Capture the cell that displays the provided text and extract its (X, Y) central coordinate. 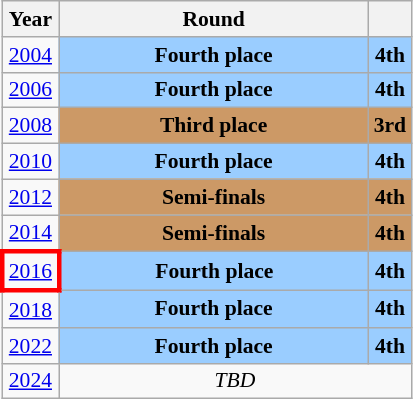
3rd (390, 126)
2018 (30, 310)
2016 (30, 272)
Third place (214, 126)
TBD (236, 381)
2012 (30, 197)
2022 (30, 346)
2010 (30, 162)
2008 (30, 126)
2006 (30, 90)
2024 (30, 381)
2004 (30, 55)
Year (30, 19)
2014 (30, 234)
Round (214, 19)
